Capture the cell that displays the provided text and extract its [x, y] central coordinate. 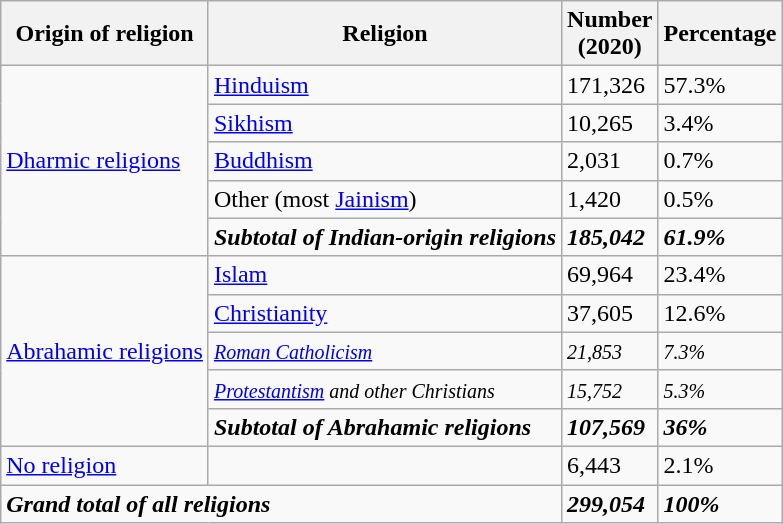
5.3% [720, 389]
Sikhism [384, 123]
15,752 [610, 389]
69,964 [610, 275]
12.6% [720, 313]
10,265 [610, 123]
3.4% [720, 123]
Other (most Jainism) [384, 199]
Christianity [384, 313]
Roman Catholicism [384, 351]
21,853 [610, 351]
299,054 [610, 503]
Islam [384, 275]
0.7% [720, 161]
171,326 [610, 85]
2,031 [610, 161]
Religion [384, 34]
Subtotal of Abrahamic religions [384, 427]
6,443 [610, 465]
Percentage [720, 34]
Grand total of all religions [282, 503]
0.5% [720, 199]
Number (2020) [610, 34]
Abrahamic religions [105, 351]
Dharmic religions [105, 161]
23.4% [720, 275]
Hinduism [384, 85]
Subtotal of Indian-origin religions [384, 237]
61.9% [720, 237]
185,042 [610, 237]
100% [720, 503]
37,605 [610, 313]
Buddhism [384, 161]
2.1% [720, 465]
57.3% [720, 85]
Protestantism and other Christians [384, 389]
7.3% [720, 351]
107,569 [610, 427]
1,420 [610, 199]
Origin of religion [105, 34]
No religion [105, 465]
36% [720, 427]
